Identify which cell holds the provided text, then report its [X, Y] central coordinate. 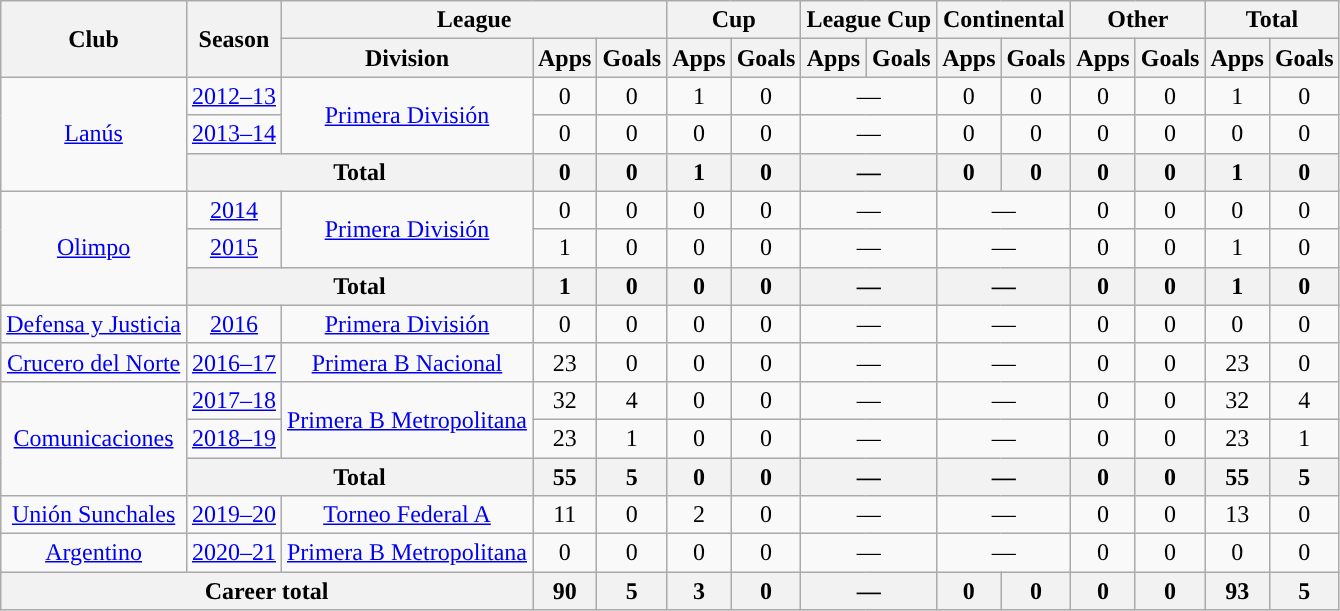
Unión Sunchales [94, 515]
Defensa y Justicia [94, 324]
Continental [1004, 20]
Season [234, 39]
2015 [234, 248]
2 [699, 515]
2017–18 [234, 400]
2020–21 [234, 553]
3 [699, 591]
Club [94, 39]
Argentino [94, 553]
Career total [267, 591]
Cup [734, 20]
2013–14 [234, 134]
13 [1237, 515]
Division [406, 58]
Primera B Nacional [406, 362]
Other [1138, 20]
2018–19 [234, 438]
League Cup [869, 20]
Olimpo [94, 248]
Lanús [94, 134]
2014 [234, 210]
11 [564, 515]
Comunicaciones [94, 438]
90 [564, 591]
2016–17 [234, 362]
2012–13 [234, 96]
2019–20 [234, 515]
2016 [234, 324]
League [474, 20]
93 [1237, 591]
Crucero del Norte [94, 362]
Torneo Federal A [406, 515]
